Extract the (X, Y) coordinate from the center of the cell holding the provided text.  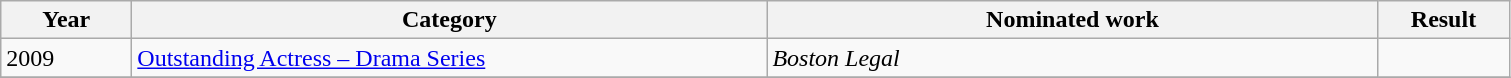
Result (1444, 20)
Category (450, 20)
Year (66, 20)
Outstanding Actress – Drama Series (450, 58)
Nominated work (1072, 20)
2009 (66, 58)
Boston Legal (1072, 58)
